Detect which cell encompasses the target text, then output its (x, y) center coordinate. 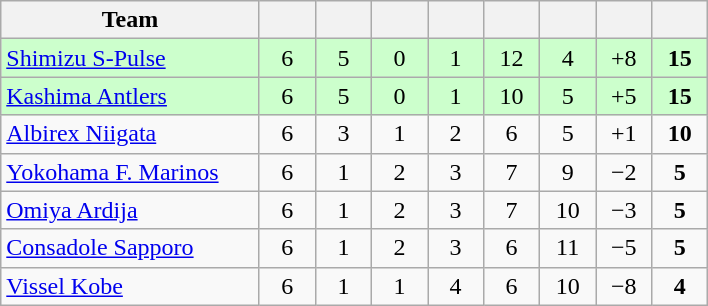
11 (568, 248)
Vissel Kobe (130, 286)
−5 (624, 248)
Kashima Antlers (130, 96)
Team (130, 20)
+1 (624, 134)
+5 (624, 96)
Shimizu S-Pulse (130, 58)
Albirex Niigata (130, 134)
−2 (624, 172)
+8 (624, 58)
−3 (624, 210)
12 (512, 58)
Yokohama F. Marinos (130, 172)
−8 (624, 286)
9 (568, 172)
Omiya Ardija (130, 210)
Consadole Sapporo (130, 248)
